Pinpoint the cell where the given text exists, returning its (X, Y) midpoint coordinate. 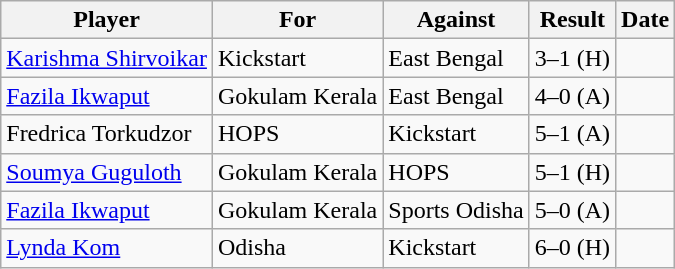
Player (107, 20)
Sports Odisha (456, 210)
3–1 (H) (572, 58)
4–0 (A) (572, 96)
Lynda Kom (107, 248)
Fredrica Torkudzor (107, 134)
6–0 (H) (572, 248)
For (297, 20)
Result (572, 20)
5–0 (A) (572, 210)
5–1 (H) (572, 172)
Date (646, 20)
Against (456, 20)
Soumya Guguloth (107, 172)
5–1 (A) (572, 134)
Odisha (297, 248)
Karishma Shirvoikar (107, 58)
